Find where the given text appears and provide that cell's center as (X, Y) coordinate. 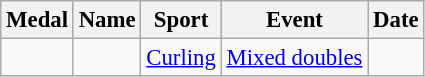
Date (396, 20)
Curling (181, 58)
Event (294, 20)
Name (107, 20)
Mixed doubles (294, 58)
Medal (38, 20)
Sport (181, 20)
